Return the (X, Y) coordinate for the center point of the cell that contains the specified text.  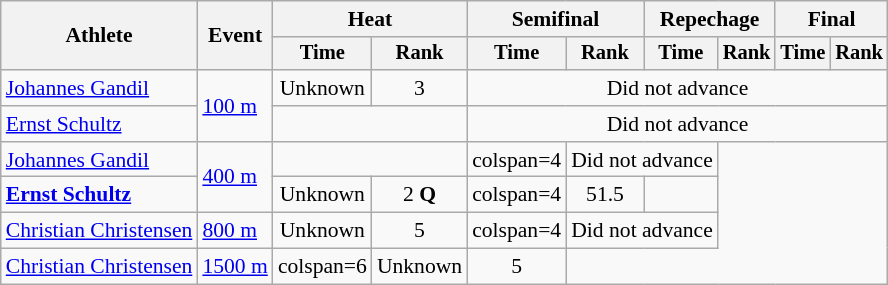
Repechage (710, 19)
1500 m (234, 267)
Semifinal (556, 19)
Event (234, 36)
Athlete (100, 36)
2 Q (420, 195)
Heat (370, 19)
800 m (234, 231)
400 m (234, 178)
100 m (234, 106)
colspan=6 (322, 267)
Final (831, 19)
51.5 (605, 195)
3 (420, 88)
